From the cell containing the given text, extract its center point as (X, Y) coordinate. 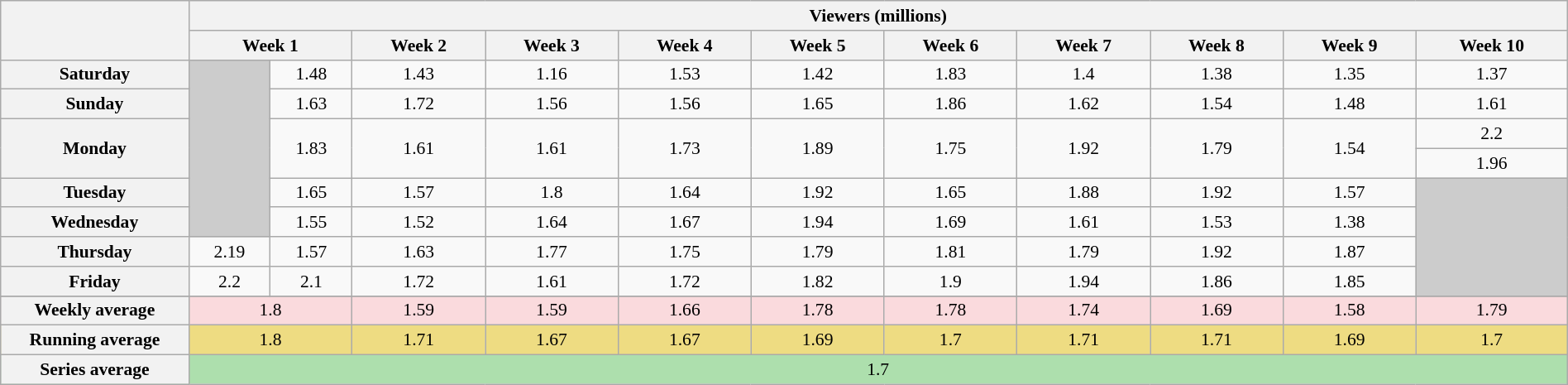
Week 5 (817, 46)
Week 4 (685, 46)
Week 2 (418, 46)
1.85 (1350, 282)
Week 8 (1217, 46)
1.74 (1083, 310)
1.4 (1083, 75)
Weekly average (94, 310)
Tuesday (94, 193)
Running average (94, 340)
Viewers (millions) (878, 16)
2.19 (230, 252)
1.9 (951, 282)
1.82 (817, 282)
1.42 (817, 75)
Friday (94, 282)
1.73 (685, 149)
Sunday (94, 104)
1.52 (418, 223)
Week 6 (951, 46)
1.37 (1492, 75)
1.16 (552, 75)
1.81 (951, 252)
1.89 (817, 149)
2.1 (311, 282)
Series average (94, 370)
1.88 (1083, 193)
Week 9 (1350, 46)
Week 3 (552, 46)
1.87 (1350, 252)
Week 1 (270, 46)
Saturday (94, 75)
Thursday (94, 252)
1.43 (418, 75)
Week 7 (1083, 46)
1.77 (552, 252)
1.66 (685, 310)
1.62 (1083, 104)
1.58 (1350, 310)
1.35 (1350, 75)
Monday (94, 149)
Week 10 (1492, 46)
1.55 (311, 223)
Wednesday (94, 223)
1.96 (1492, 163)
